Detect which cell encompasses the target text, then output its (x, y) center coordinate. 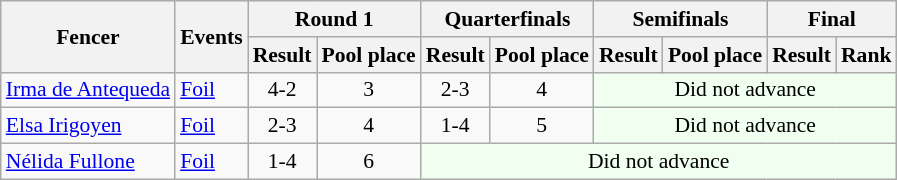
Semifinals (680, 19)
Nélida Fullone (88, 162)
Elsa Irigoyen (88, 126)
Rank (866, 55)
Irma de Antequeda (88, 90)
5 (542, 126)
3 (368, 90)
Quarterfinals (508, 19)
Final (832, 19)
Fencer (88, 36)
Round 1 (334, 19)
4-2 (282, 90)
6 (368, 162)
Events (211, 36)
